From the cell containing the given text, extract its center point as (X, Y) coordinate. 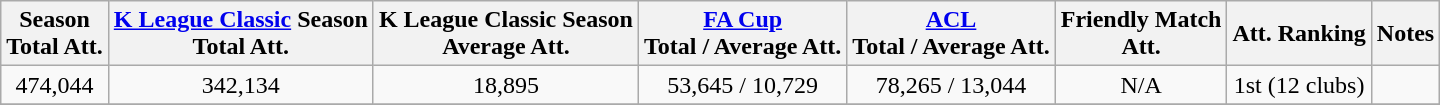
53,645 / 10,729 (742, 85)
474,044 (55, 85)
18,895 (506, 85)
1st (12 clubs) (1299, 85)
78,265 / 13,044 (951, 85)
342,134 (240, 85)
K League Classic SeasonAverage Att. (506, 34)
ACLTotal / Average Att. (951, 34)
Friendly Match Att. (1141, 34)
FA CupTotal / Average Att. (742, 34)
N/A (1141, 85)
Notes (1405, 34)
K League Classic SeasonTotal Att. (240, 34)
Att. Ranking (1299, 34)
SeasonTotal Att. (55, 34)
